Search for the cell housing the specified text and yield its (x, y) center coordinate. 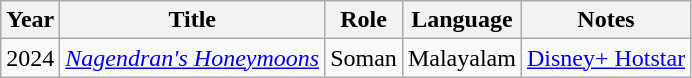
Malayalam (462, 58)
2024 (30, 58)
Nagendran's Honeymoons (192, 58)
Soman (364, 58)
Language (462, 20)
Notes (606, 20)
Role (364, 20)
Title (192, 20)
Disney+ Hotstar (606, 58)
Year (30, 20)
